Identify which cell holds the provided text, then report its (X, Y) central coordinate. 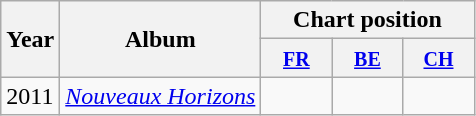
Album (160, 39)
FR (296, 58)
Year (30, 39)
Chart position (368, 20)
Nouveaux Horizons (160, 96)
CH (438, 58)
BE (368, 58)
2011 (30, 96)
